Scan for the cell matching the given text and deliver its [X, Y] coordinate at center. 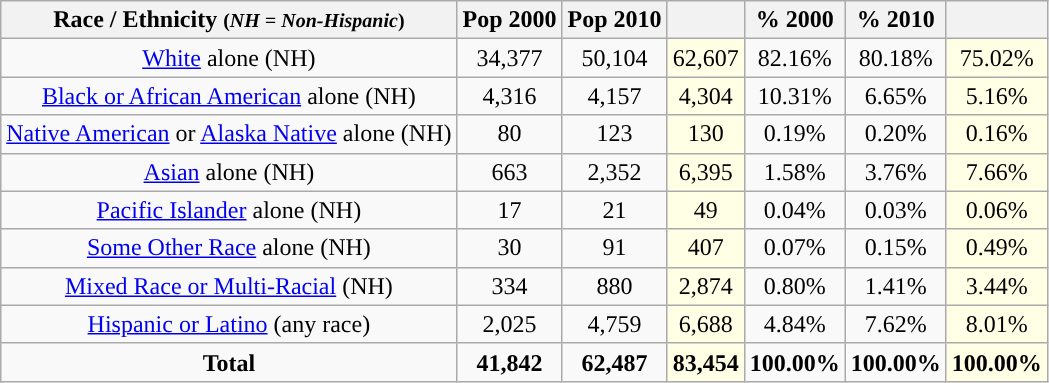
Pacific Islander alone (NH) [229, 210]
0.80% [794, 286]
White alone (NH) [229, 58]
% 2000 [794, 20]
2,352 [614, 172]
0.49% [996, 248]
49 [706, 210]
4,304 [706, 96]
123 [614, 134]
10.31% [794, 96]
82.16% [794, 58]
3.76% [896, 172]
130 [706, 134]
80.18% [896, 58]
Mixed Race or Multi-Racial (NH) [229, 286]
30 [510, 248]
6.65% [896, 96]
4,316 [510, 96]
3.44% [996, 286]
75.02% [996, 58]
4.84% [794, 324]
Black or African American alone (NH) [229, 96]
0.15% [896, 248]
17 [510, 210]
Total [229, 362]
Hispanic or Latino (any race) [229, 324]
1.41% [896, 286]
62,487 [614, 362]
Asian alone (NH) [229, 172]
6,688 [706, 324]
34,377 [510, 58]
83,454 [706, 362]
0.20% [896, 134]
0.19% [794, 134]
50,104 [614, 58]
1.58% [794, 172]
80 [510, 134]
880 [614, 286]
334 [510, 286]
8.01% [996, 324]
0.03% [896, 210]
21 [614, 210]
663 [510, 172]
Pop 2010 [614, 20]
407 [706, 248]
2,025 [510, 324]
91 [614, 248]
4,759 [614, 324]
Race / Ethnicity (NH = Non-Hispanic) [229, 20]
0.04% [794, 210]
% 2010 [896, 20]
Pop 2000 [510, 20]
2,874 [706, 286]
7.66% [996, 172]
4,157 [614, 96]
Some Other Race alone (NH) [229, 248]
62,607 [706, 58]
41,842 [510, 362]
7.62% [896, 324]
6,395 [706, 172]
Native American or Alaska Native alone (NH) [229, 134]
0.16% [996, 134]
0.07% [794, 248]
0.06% [996, 210]
5.16% [996, 96]
